Return (X, Y) of the center of cell containing provided text 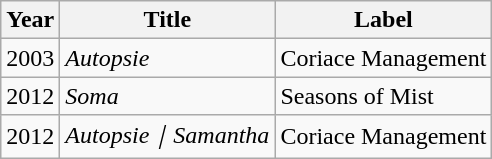
Year (30, 20)
Autopsie (168, 58)
Soma (168, 96)
2003 (30, 58)
Autopsie｜Samantha (168, 136)
Label (384, 20)
Title (168, 20)
Seasons of Mist (384, 96)
